Capture the cell that displays the provided text and extract its (X, Y) central coordinate. 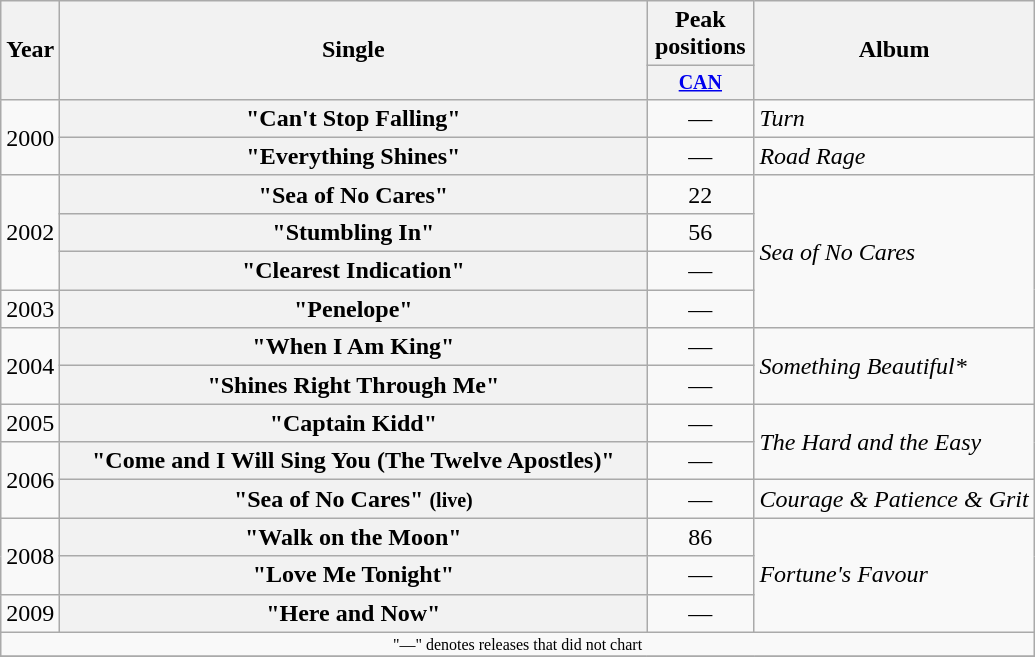
"Here and Now" (354, 613)
"Sea of No Cares" (354, 194)
Turn (894, 118)
2009 (30, 613)
The Hard and the Easy (894, 442)
"Everything Shines" (354, 156)
Courage & Patience & Grit (894, 499)
"When I Am King" (354, 347)
"Walk on the Moon" (354, 537)
"Captain Kidd" (354, 423)
Sea of No Cares (894, 251)
Year (30, 50)
"Come and I Will Sing You (The Twelve Apostles)" (354, 461)
Road Rage (894, 156)
22 (700, 194)
Fortune's Favour (894, 575)
"Clearest Indication" (354, 271)
2003 (30, 309)
"—" denotes releases that did not chart (518, 644)
Peak positions (700, 34)
Something Beautiful* (894, 366)
"Shines Right Through Me" (354, 385)
Single (354, 50)
Album (894, 50)
2000 (30, 137)
56 (700, 232)
CAN (700, 82)
"Sea of No Cares" (live) (354, 499)
86 (700, 537)
"Can't Stop Falling" (354, 118)
2005 (30, 423)
"Love Me Tonight" (354, 575)
2002 (30, 232)
2004 (30, 366)
"Penelope" (354, 309)
2006 (30, 480)
"Stumbling In" (354, 232)
2008 (30, 556)
